Provide the (X, Y) coordinate of the cell's center where the given text is located.  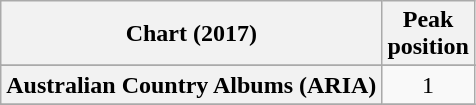
1 (428, 85)
Peakposition (428, 34)
Australian Country Albums (ARIA) (192, 85)
Chart (2017) (192, 34)
